Provide the (X, Y) coordinate of the cell's center where the given text is located.  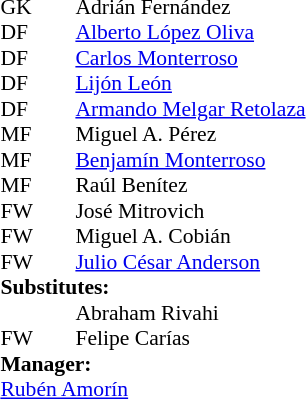
Miguel A. Pérez (190, 135)
Armando Melgar Retolaza (190, 109)
Benjamín Monterroso (190, 160)
Alberto López Oliva (190, 33)
Abraham Rivahi (190, 313)
Felipe Carías (190, 339)
José Mitrovich (190, 211)
Substitutes: (152, 287)
Carlos Monterroso (190, 58)
Raúl Benítez (190, 185)
Lijón León (190, 83)
Manager: (152, 364)
Miguel A. Cobián (190, 237)
Julio César Anderson (190, 262)
